Capture the cell that displays the provided text and extract its [x, y] central coordinate. 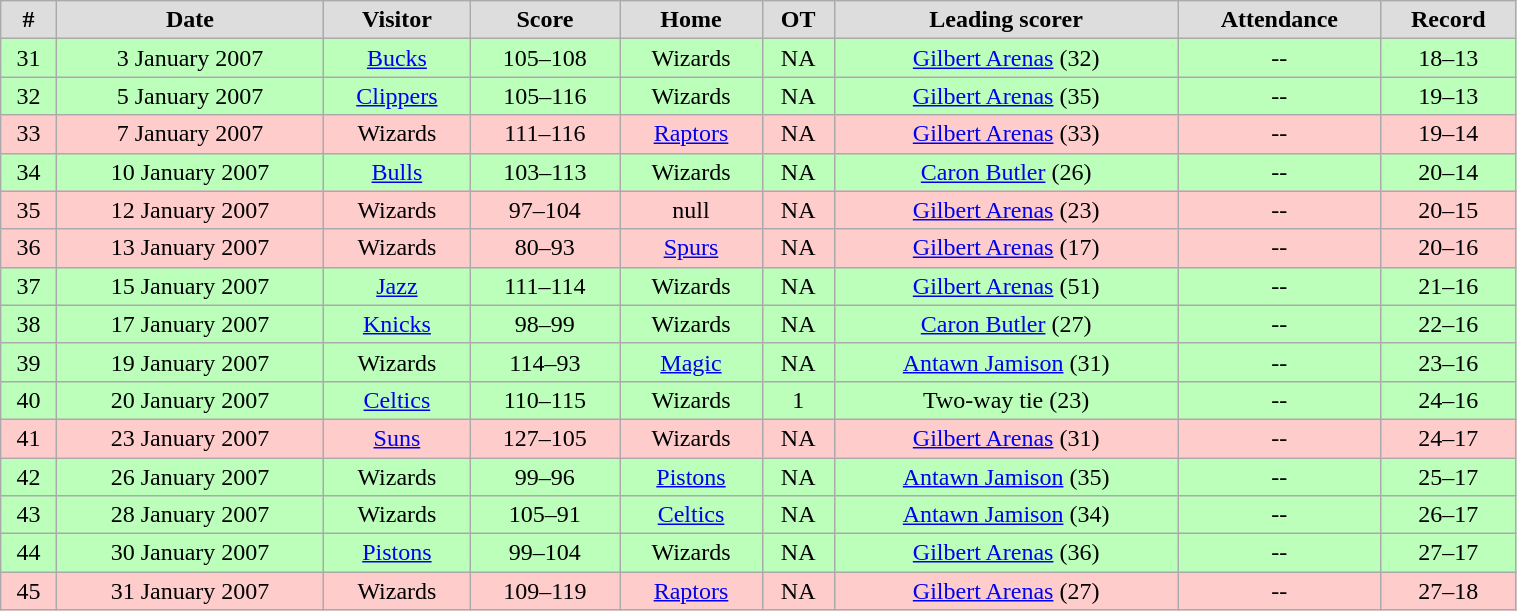
34 [28, 172]
20 January 2007 [190, 400]
110–115 [545, 400]
26–17 [1448, 515]
25–17 [1448, 477]
19–14 [1448, 134]
OT [798, 20]
20–14 [1448, 172]
Gilbert Arenas (51) [1006, 286]
114–93 [545, 362]
105–108 [545, 58]
44 [28, 553]
Antawn Jamison (34) [1006, 515]
26 January 2007 [190, 477]
3 January 2007 [190, 58]
Magic [691, 362]
31 January 2007 [190, 591]
13 January 2007 [190, 248]
Gilbert Arenas (32) [1006, 58]
105–116 [545, 96]
35 [28, 210]
Bucks [397, 58]
Spurs [691, 248]
Antawn Jamison (31) [1006, 362]
17 January 2007 [190, 324]
39 [28, 362]
19–13 [1448, 96]
99–96 [545, 477]
12 January 2007 [190, 210]
24–17 [1448, 438]
15 January 2007 [190, 286]
1 [798, 400]
37 [28, 286]
30 January 2007 [190, 553]
24–16 [1448, 400]
20–15 [1448, 210]
111–114 [545, 286]
Caron Butler (27) [1006, 324]
Suns [397, 438]
Gilbert Arenas (27) [1006, 591]
Gilbert Arenas (35) [1006, 96]
Jazz [397, 286]
32 [28, 96]
Caron Butler (26) [1006, 172]
Gilbert Arenas (31) [1006, 438]
80–93 [545, 248]
null [691, 210]
33 [28, 134]
Leading scorer [1006, 20]
40 [28, 400]
36 [28, 248]
10 January 2007 [190, 172]
Attendance [1280, 20]
Gilbert Arenas (17) [1006, 248]
5 January 2007 [190, 96]
19 January 2007 [190, 362]
27–18 [1448, 591]
21–16 [1448, 286]
23 January 2007 [190, 438]
Knicks [397, 324]
20–16 [1448, 248]
27–17 [1448, 553]
127–105 [545, 438]
Date [190, 20]
103–113 [545, 172]
43 [28, 515]
Gilbert Arenas (36) [1006, 553]
Score [545, 20]
18–13 [1448, 58]
111–116 [545, 134]
Gilbert Arenas (33) [1006, 134]
23–16 [1448, 362]
Clippers [397, 96]
42 [28, 477]
Bulls [397, 172]
22–16 [1448, 324]
45 [28, 591]
Home [691, 20]
38 [28, 324]
# [28, 20]
98–99 [545, 324]
105–91 [545, 515]
Antawn Jamison (35) [1006, 477]
99–104 [545, 553]
97–104 [545, 210]
28 January 2007 [190, 515]
Visitor [397, 20]
7 January 2007 [190, 134]
41 [28, 438]
Gilbert Arenas (23) [1006, 210]
Record [1448, 20]
Two-way tie (23) [1006, 400]
31 [28, 58]
109–119 [545, 591]
